Pinpoint the cell where the given text exists, returning its (X, Y) midpoint coordinate. 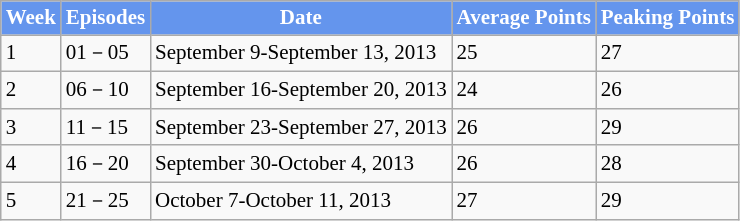
28 (668, 164)
21－25 (106, 200)
Episodes (106, 18)
06－10 (106, 90)
24 (524, 90)
September 9-September 13, 2013 (301, 54)
16－20 (106, 164)
Week (31, 18)
25 (524, 54)
11－15 (106, 126)
Date (301, 18)
October 7-October 11, 2013 (301, 200)
1 (31, 54)
5 (31, 200)
Peaking Points (668, 18)
3 (31, 126)
2 (31, 90)
Average Points (524, 18)
4 (31, 164)
01－05 (106, 54)
September 16-September 20, 2013 (301, 90)
September 30-October 4, 2013 (301, 164)
September 23-September 27, 2013 (301, 126)
